Search for the cell housing the specified text and yield its [x, y] center coordinate. 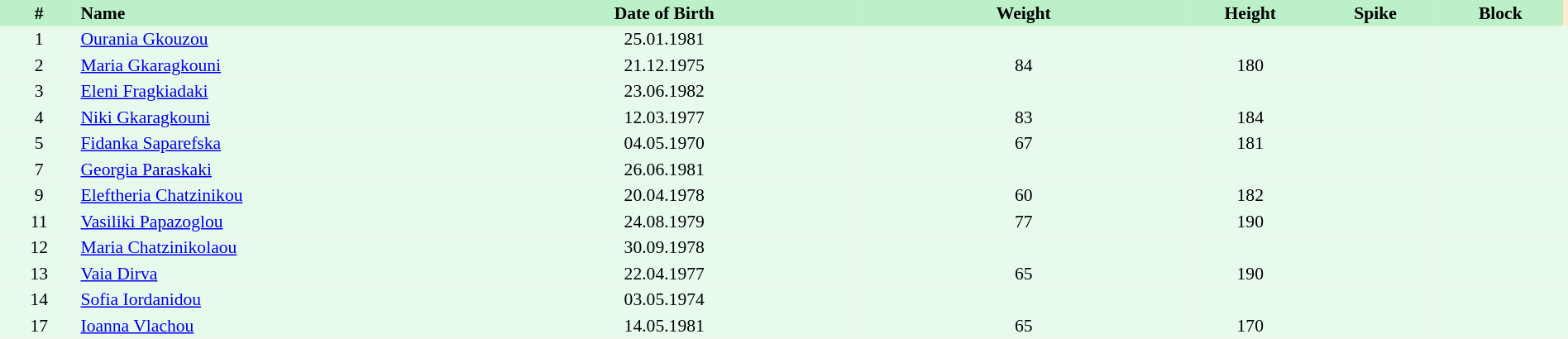
1 [39, 40]
Maria Chatzinikolaou [273, 248]
20.04.1978 [664, 195]
Block [1500, 13]
3 [39, 91]
14.05.1981 [664, 326]
Vaia Dirva [273, 274]
9 [39, 195]
# [39, 13]
4 [39, 117]
67 [1024, 144]
Niki Gkaragkouni [273, 117]
Sofia Iordanidou [273, 299]
5 [39, 144]
60 [1024, 195]
04.05.1970 [664, 144]
17 [39, 326]
30.09.1978 [664, 248]
83 [1024, 117]
7 [39, 169]
14 [39, 299]
Vasiliki Papazoglou [273, 222]
84 [1024, 65]
Weight [1024, 13]
12 [39, 248]
Ourania Gkouzou [273, 40]
03.05.1974 [664, 299]
12.03.1977 [664, 117]
Eleni Fragkiadaki [273, 91]
Spike [1374, 13]
Eleftheria Chatzinikou [273, 195]
13 [39, 274]
Maria Gkaragkouni [273, 65]
23.06.1982 [664, 91]
Fidanka Saparefska [273, 144]
26.06.1981 [664, 169]
Height [1250, 13]
11 [39, 222]
184 [1250, 117]
182 [1250, 195]
170 [1250, 326]
Date of Birth [664, 13]
Georgia Paraskaki [273, 169]
Name [273, 13]
Ioanna Vlachou [273, 326]
2 [39, 65]
181 [1250, 144]
24.08.1979 [664, 222]
21.12.1975 [664, 65]
180 [1250, 65]
22.04.1977 [664, 274]
25.01.1981 [664, 40]
77 [1024, 222]
